From the cell containing the given text, extract its center point as (X, Y) coordinate. 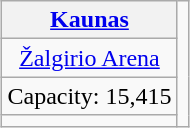
Žalgirio Arena (90, 58)
Kaunas (90, 20)
Capacity: 15,415 (90, 96)
